Identify which cell holds the provided text, then report its (X, Y) central coordinate. 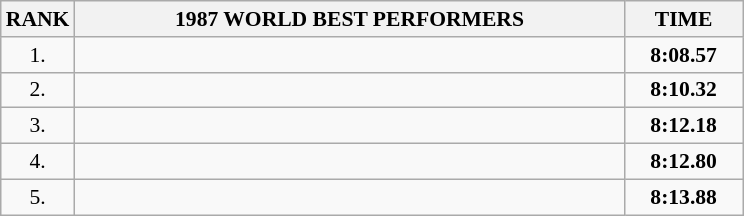
8:13.88 (684, 197)
1. (38, 55)
RANK (38, 19)
1987 WORLD BEST PERFORMERS (349, 19)
8:08.57 (684, 55)
TIME (684, 19)
8:10.32 (684, 90)
8:12.18 (684, 126)
2. (38, 90)
4. (38, 162)
5. (38, 197)
8:12.80 (684, 162)
3. (38, 126)
